Detect which cell encompasses the target text, then output its [x, y] center coordinate. 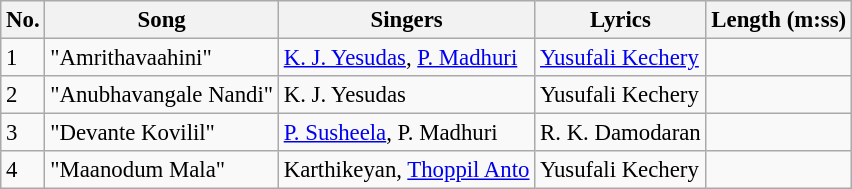
"Devante Kovilil" [162, 133]
Singers [406, 20]
2 [23, 95]
Length (m:ss) [778, 20]
Song [162, 20]
Karthikeyan, Thoppil Anto [406, 170]
"Maanodum Mala" [162, 170]
K. J. Yesudas [406, 95]
4 [23, 170]
3 [23, 133]
1 [23, 58]
P. Susheela, P. Madhuri [406, 133]
"Amrithavaahini" [162, 58]
"Anubhavangale Nandi" [162, 95]
K. J. Yesudas, P. Madhuri [406, 58]
No. [23, 20]
R. K. Damodaran [620, 133]
Lyrics [620, 20]
